Return the (x, y) coordinate for the center point of the cell that contains the specified text.  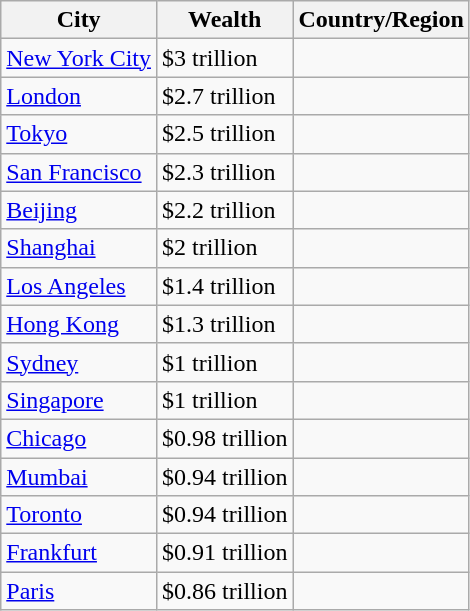
Tokyo (79, 134)
Frankfurt (79, 553)
$1.4 trillion (225, 286)
$2 trillion (225, 248)
Wealth (225, 20)
Country/Region (381, 20)
$2.2 trillion (225, 210)
$3 trillion (225, 58)
Paris (79, 591)
Shanghai (79, 248)
City (79, 20)
$2.5 trillion (225, 134)
$1.3 trillion (225, 324)
Toronto (79, 515)
Mumbai (79, 477)
Hong Kong (79, 324)
Sydney (79, 362)
$2.3 trillion (225, 172)
$0.98 trillion (225, 438)
Beijing (79, 210)
Chicago (79, 438)
London (79, 96)
$0.86 trillion (225, 591)
$2.7 trillion (225, 96)
Los Angeles (79, 286)
$0.91 trillion (225, 553)
New York City (79, 58)
Singapore (79, 400)
San Francisco (79, 172)
